Output the (x, y) coordinate of the center of the cell containing the given text.  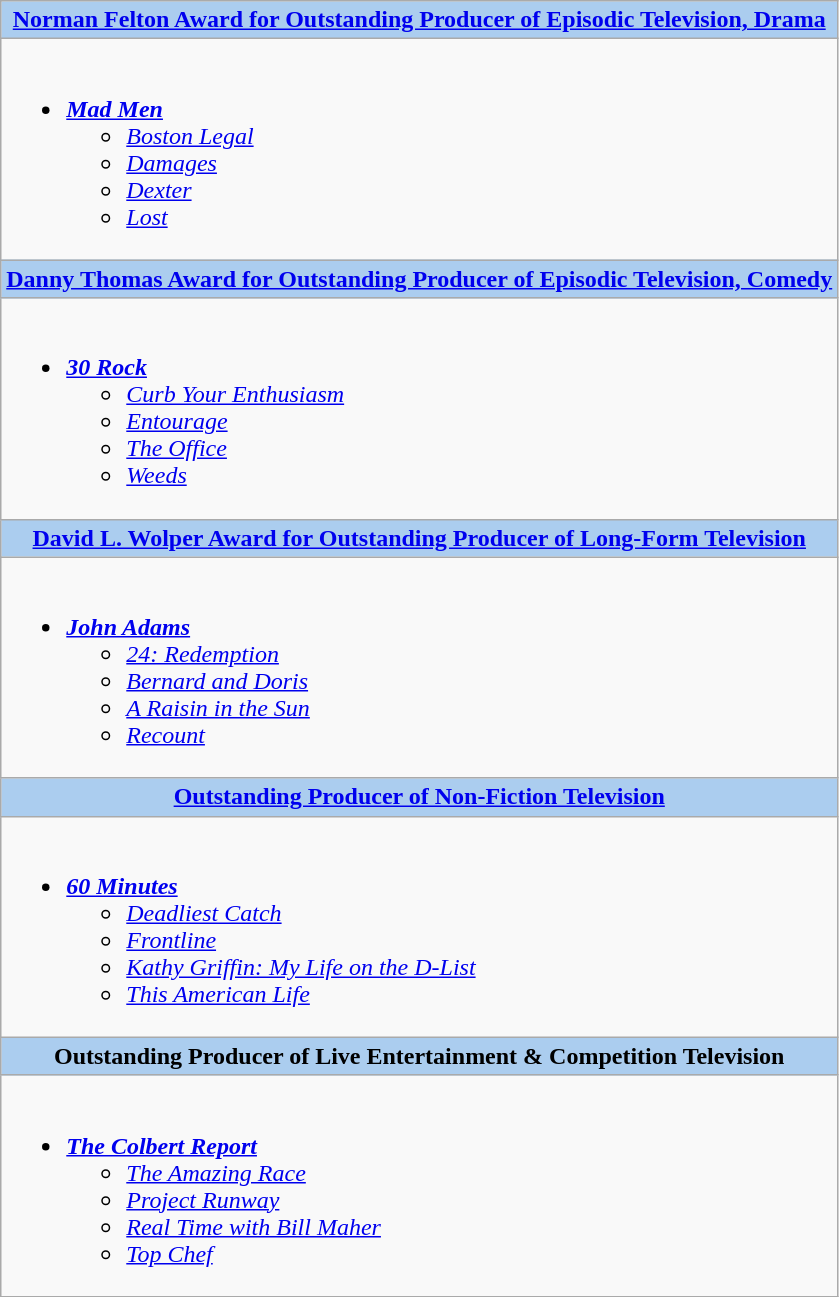
Outstanding Producer of Live Entertainment & Competition Television (420, 1056)
Outstanding Producer of Non-Fiction Television (420, 797)
David L. Wolper Award for Outstanding Producer of Long-Form Television (420, 538)
Norman Felton Award for Outstanding Producer of Episodic Television, Drama (420, 20)
The Colbert ReportThe Amazing RaceProject RunwayReal Time with Bill MaherTop Chef (420, 1186)
30 RockCurb Your EnthusiasmEntourageThe OfficeWeeds (420, 408)
Mad MenBoston LegalDamagesDexterLost (420, 150)
60 MinutesDeadliest CatchFrontlineKathy Griffin: My Life on the D-ListThis American Life (420, 926)
John Adams24: RedemptionBernard and DorisA Raisin in the SunRecount (420, 668)
Danny Thomas Award for Outstanding Producer of Episodic Television, Comedy (420, 279)
